Pinpoint the cell where the given text exists, returning its [x, y] midpoint coordinate. 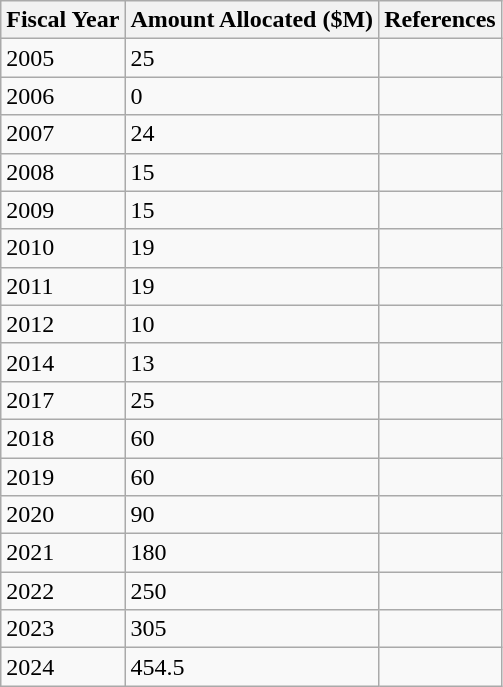
13 [252, 362]
2006 [63, 96]
24 [252, 134]
Amount Allocated ($M) [252, 20]
2023 [63, 629]
2008 [63, 172]
2007 [63, 134]
2010 [63, 248]
10 [252, 324]
Fiscal Year [63, 20]
2019 [63, 477]
90 [252, 515]
2011 [63, 286]
References [440, 20]
2022 [63, 591]
2020 [63, 515]
2024 [63, 667]
2021 [63, 553]
2017 [63, 400]
250 [252, 591]
0 [252, 96]
2012 [63, 324]
454.5 [252, 667]
180 [252, 553]
2018 [63, 438]
305 [252, 629]
2014 [63, 362]
2009 [63, 210]
2005 [63, 58]
